Extract the [X, Y] coordinate from the center of the cell holding the provided text.  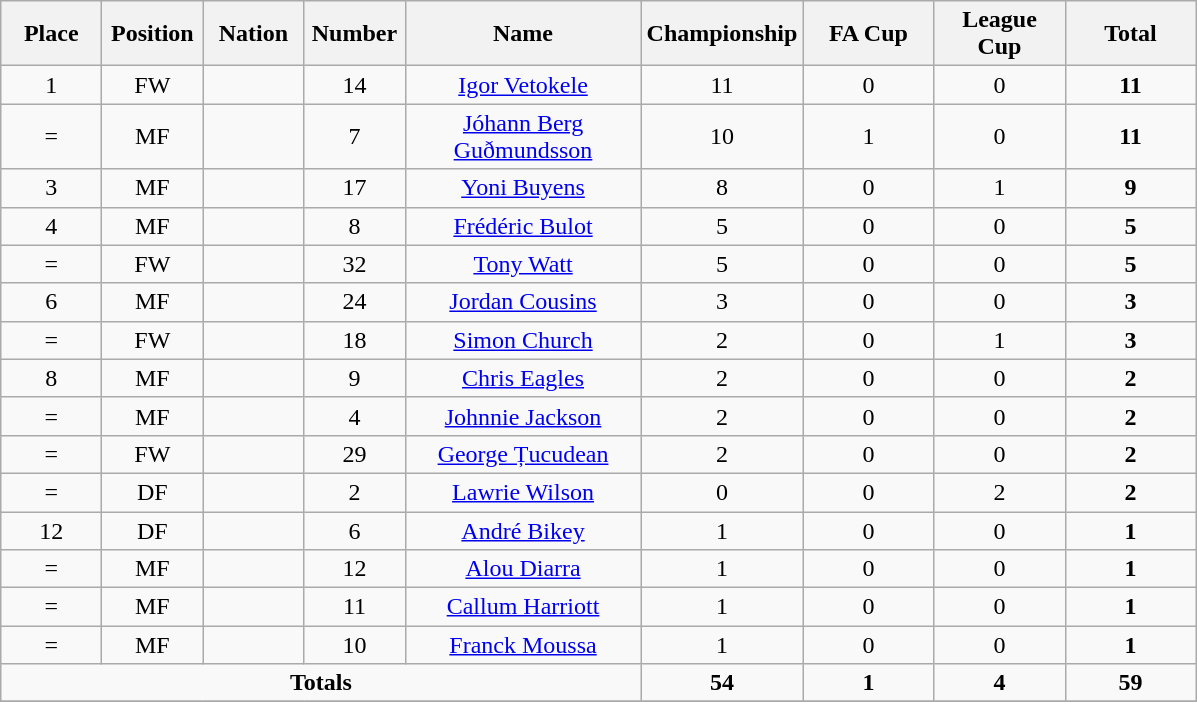
Name [523, 34]
Number [354, 34]
Place [52, 34]
Jordan Cousins [523, 302]
Alou Diarra [523, 569]
League Cup [1000, 34]
FA Cup [868, 34]
Callum Harriott [523, 607]
André Bikey [523, 531]
Johnnie Jackson [523, 416]
17 [354, 188]
Total [1130, 34]
29 [354, 454]
14 [354, 85]
24 [354, 302]
Position [152, 34]
Simon Church [523, 340]
Jóhann Berg Guðmundsson [523, 136]
Franck Moussa [523, 645]
18 [354, 340]
Chris Eagles [523, 378]
Nation [254, 34]
59 [1130, 683]
54 [722, 683]
George Țucudean [523, 454]
Igor Vetokele [523, 85]
Yoni Buyens [523, 188]
Lawrie Wilson [523, 492]
Tony Watt [523, 264]
32 [354, 264]
Championship [722, 34]
Totals [321, 683]
7 [354, 136]
Frédéric Bulot [523, 226]
